Return [x, y] of the center of cell containing provided text 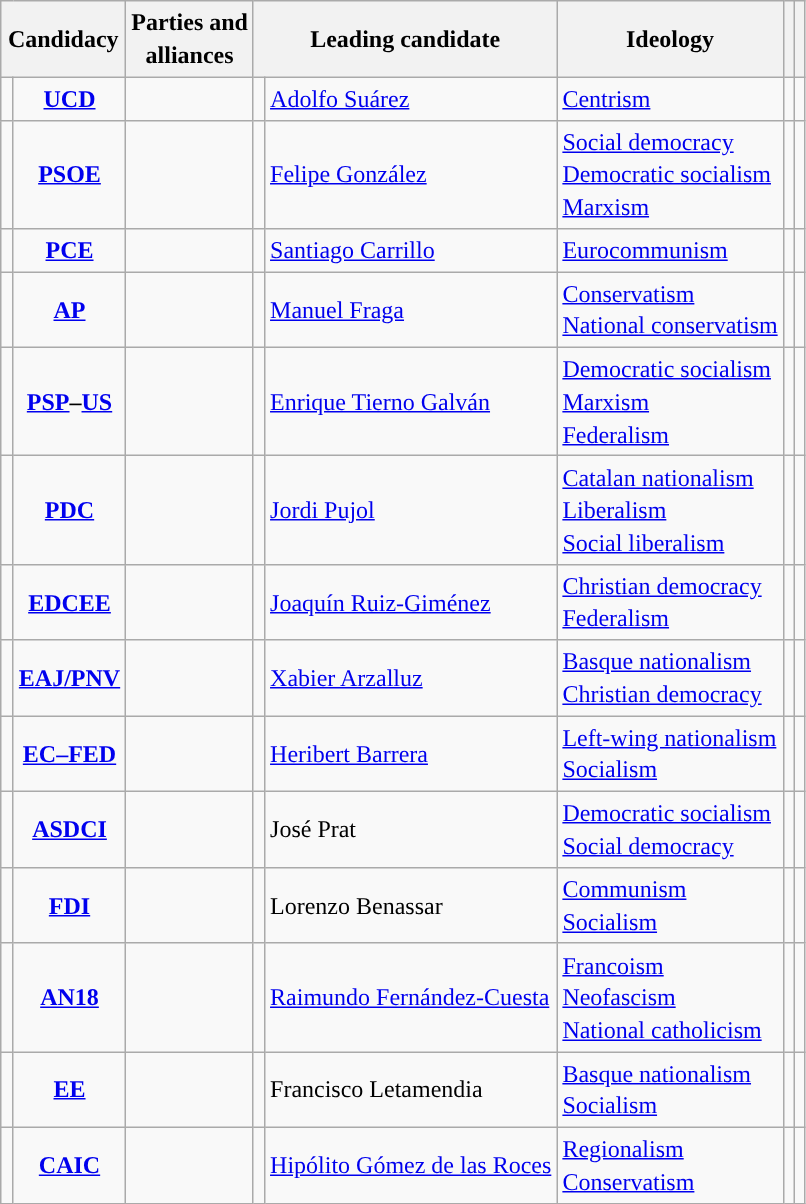
Manuel Fraga [411, 310]
Centrism [670, 98]
Leading candidate [404, 39]
Parties andalliances [190, 39]
FrancoismNeofascismNational catholicism [670, 997]
AP [69, 310]
Adolfo Suárez [411, 98]
EE [69, 1090]
Ideology [670, 39]
PSP–US [69, 402]
Heribert Barrera [411, 754]
Enrique Tierno Galván [411, 402]
Basque nationalismChristian democracy [670, 678]
PCE [69, 250]
ASDCI [69, 830]
UCD [69, 98]
Raimundo Fernández-Cuesta [411, 997]
Candidacy [64, 39]
Hipólito Gómez de las Roces [411, 1165]
Eurocommunism [670, 250]
Basque nationalismSocialism [670, 1090]
RegionalismConservatism [670, 1165]
Social democracyDemocratic socialismMarxism [670, 174]
Left-wing nationalismSocialism [670, 754]
Francisco Letamendia [411, 1090]
Santiago Carrillo [411, 250]
Xabier Arzalluz [411, 678]
Christian democracyFederalism [670, 602]
Jordi Pujol [411, 510]
CommunismSocialism [670, 905]
ConservatismNational conservatism [670, 310]
Felipe González [411, 174]
PDC [69, 510]
Catalan nationalismLiberalismSocial liberalism [670, 510]
Joaquín Ruiz-Giménez [411, 602]
PSOE [69, 174]
Democratic socialismSocial democracy [670, 830]
José Prat [411, 830]
Lorenzo Benassar [411, 905]
EAJ/PNV [69, 678]
CAIC [69, 1165]
EDCEE [69, 602]
FDI [69, 905]
Democratic socialismMarxismFederalism [670, 402]
EC–FED [69, 754]
AN18 [69, 997]
